Output the (X, Y) coordinate of the center of the cell containing the given text.  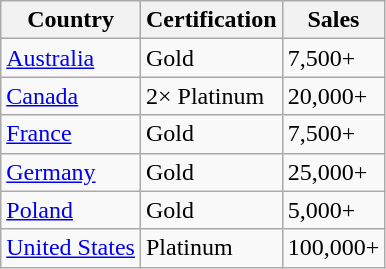
Australia (71, 58)
20,000+ (334, 96)
Canada (71, 96)
Country (71, 20)
Certification (211, 20)
2× Platinum (211, 96)
Poland (71, 210)
France (71, 134)
25,000+ (334, 172)
Sales (334, 20)
United States (71, 248)
5,000+ (334, 210)
100,000+ (334, 248)
Germany (71, 172)
Platinum (211, 248)
